Return (x, y) of the center of cell containing provided text 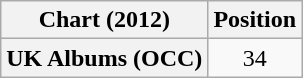
Chart (2012) (104, 20)
34 (255, 58)
Position (255, 20)
UK Albums (OCC) (104, 58)
